Scan for the cell matching the given text and deliver its [X, Y] coordinate at center. 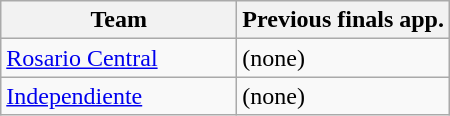
Rosario Central [119, 58]
Previous finals app. [344, 20]
Independiente [119, 96]
Team [119, 20]
